Provide the (X, Y) coordinate of the cell's center where the given text is located.  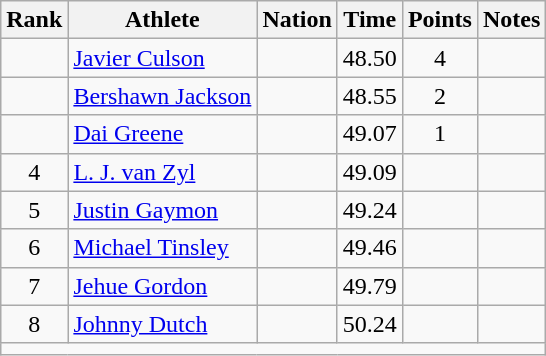
7 (34, 286)
Jehue Gordon (162, 286)
L. J. van Zyl (162, 172)
49.07 (370, 134)
Michael Tinsley (162, 248)
49.09 (370, 172)
Time (370, 20)
Justin Gaymon (162, 210)
49.46 (370, 248)
Dai Greene (162, 134)
Bershawn Jackson (162, 96)
49.24 (370, 210)
8 (34, 324)
1 (440, 134)
Johnny Dutch (162, 324)
Nation (297, 20)
2 (440, 96)
50.24 (370, 324)
48.50 (370, 58)
48.55 (370, 96)
Points (440, 20)
Rank (34, 20)
Athlete (162, 20)
Notes (511, 20)
5 (34, 210)
49.79 (370, 286)
6 (34, 248)
Javier Culson (162, 58)
